Extract the [x, y] coordinate from the center of the cell holding the provided text.  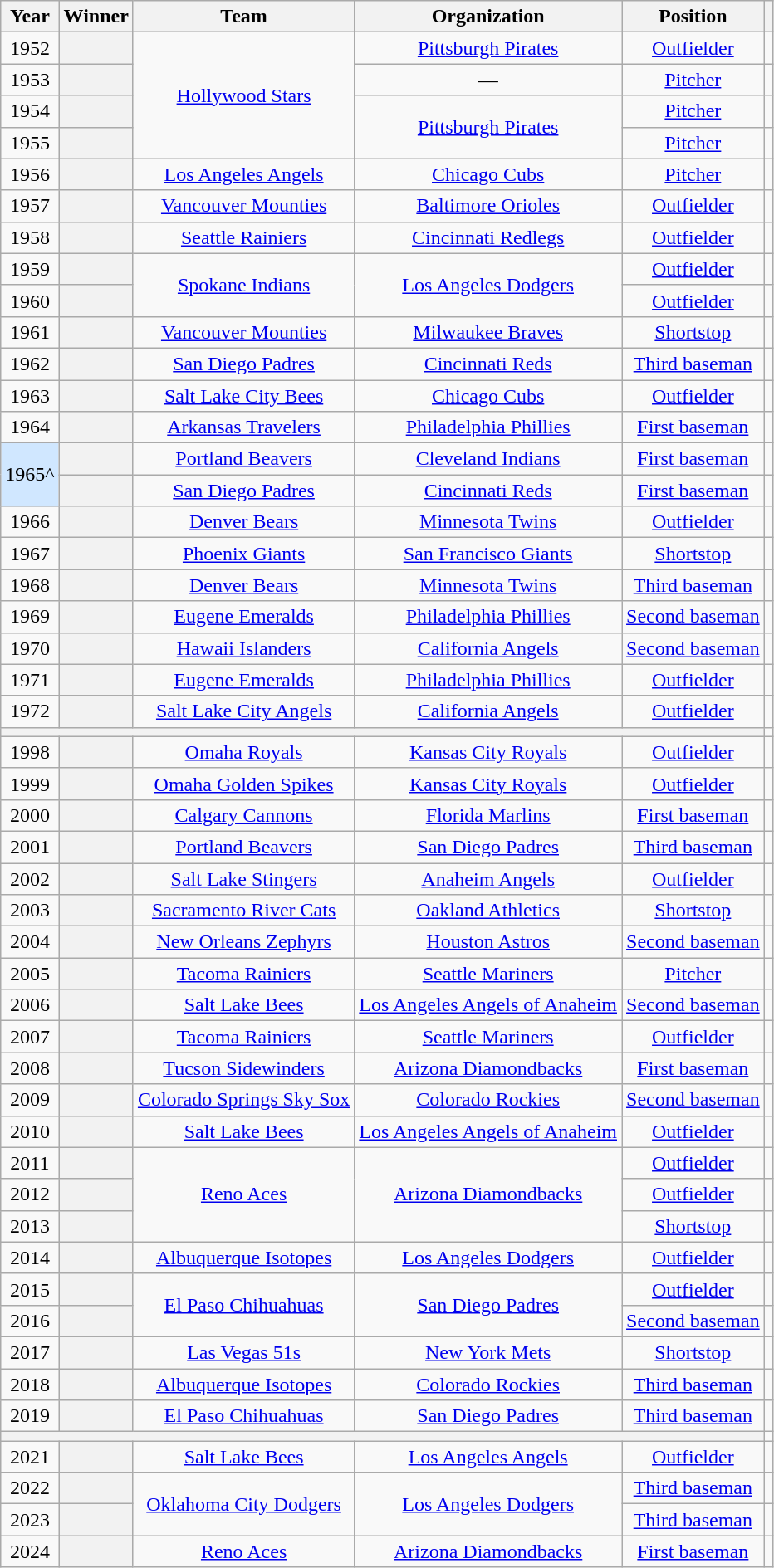
Oklahoma City Dodgers [243, 1504]
Cincinnati Redlegs [488, 237]
2015 [30, 1289]
Salt Lake City Bees [243, 396]
1966 [30, 522]
1970 [30, 648]
Houston Astros [488, 942]
Phoenix Giants [243, 554]
2009 [30, 1100]
1956 [30, 174]
2004 [30, 942]
1971 [30, 680]
1960 [30, 300]
2016 [30, 1321]
Year [30, 17]
1954 [30, 111]
Organization [488, 17]
Oakland Athletics [488, 911]
Cleveland Indians [488, 459]
Position [693, 17]
New Orleans Zephyrs [243, 942]
Las Vegas 51s [243, 1352]
1955 [30, 143]
1953 [30, 80]
Salt Lake City Angels [243, 711]
San Francisco Giants [488, 554]
1961 [30, 332]
1967 [30, 554]
2006 [30, 1005]
New York Mets [488, 1352]
2024 [30, 1551]
2001 [30, 847]
Calgary Cannons [243, 815]
2008 [30, 1068]
Winner [96, 17]
1959 [30, 269]
1965^ [30, 475]
1962 [30, 364]
Tucson Sidewinders [243, 1068]
2021 [30, 1457]
2022 [30, 1488]
2000 [30, 815]
Baltimore Orioles [488, 206]
1998 [30, 752]
2017 [30, 1352]
1972 [30, 711]
1969 [30, 617]
1952 [30, 48]
2010 [30, 1131]
2014 [30, 1258]
2023 [30, 1520]
1958 [30, 237]
2007 [30, 1037]
Hawaii Islanders [243, 648]
Florida Marlins [488, 815]
Arkansas Travelers [243, 427]
Colorado Springs Sky Sox [243, 1100]
2003 [30, 911]
Seattle Rainiers [243, 237]
1964 [30, 427]
Milwaukee Braves [488, 332]
2012 [30, 1194]
1957 [30, 206]
Hollywood Stars [243, 95]
2005 [30, 974]
— [488, 80]
2018 [30, 1384]
2011 [30, 1163]
1963 [30, 396]
2019 [30, 1416]
Team [243, 17]
2002 [30, 879]
Anaheim Angels [488, 879]
2013 [30, 1226]
1999 [30, 784]
Omaha Royals [243, 752]
Sacramento River Cats [243, 911]
Omaha Golden Spikes [243, 784]
Spokane Indians [243, 285]
1968 [30, 585]
Salt Lake Stingers [243, 879]
